Capture the cell that displays the provided text and extract its [x, y] central coordinate. 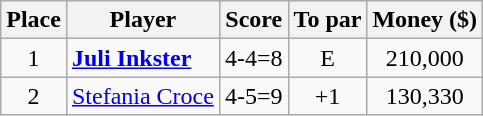
+1 [328, 96]
To par [328, 20]
Juli Inkster [142, 58]
Player [142, 20]
Stefania Croce [142, 96]
4-5=9 [254, 96]
1 [34, 58]
4-4=8 [254, 58]
210,000 [425, 58]
2 [34, 96]
130,330 [425, 96]
Money ($) [425, 20]
Score [254, 20]
Place [34, 20]
E [328, 58]
